For the text-containing cell, return its midpoint in [x, y] coordinate format. 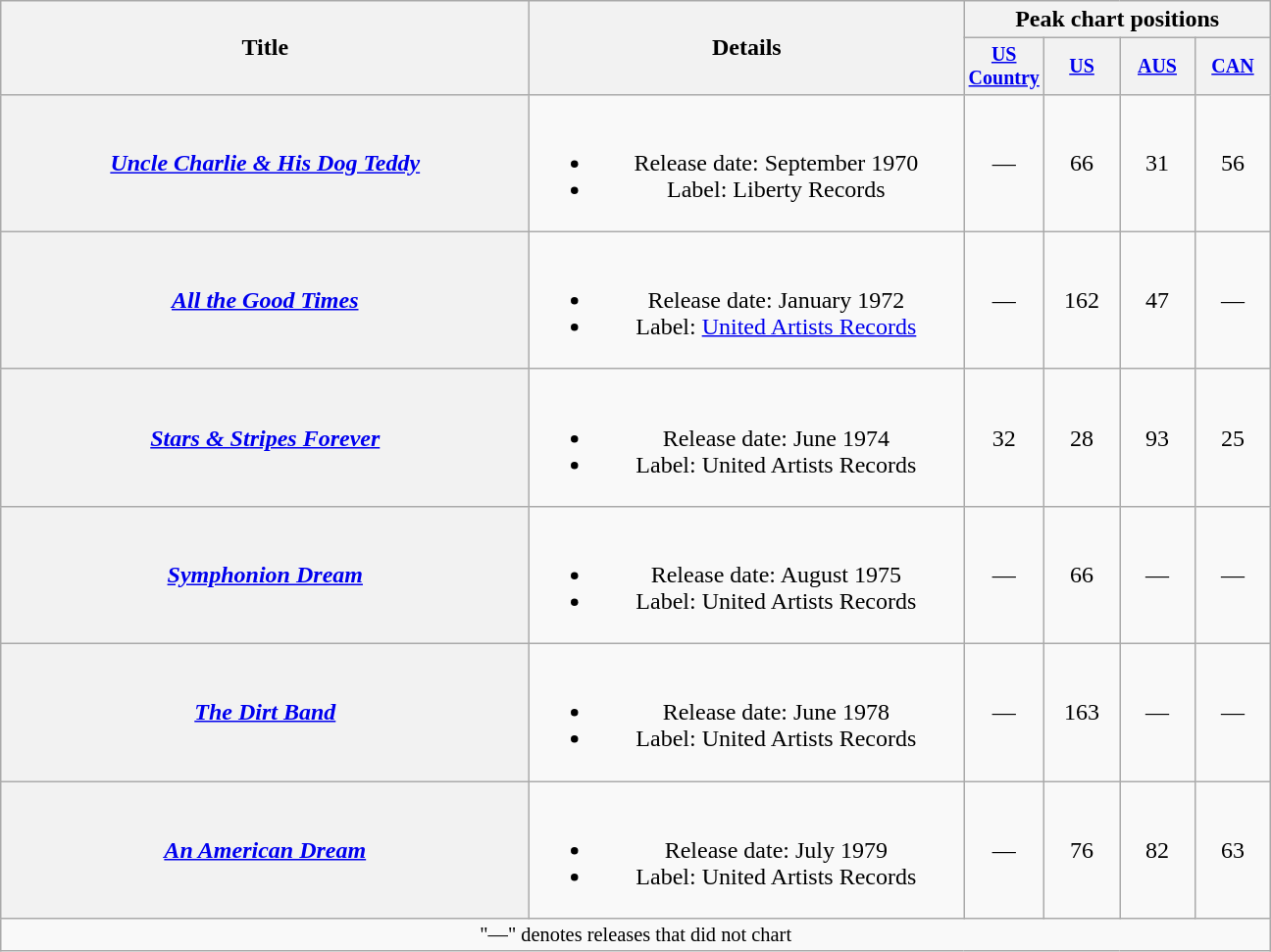
56 [1232, 163]
Uncle Charlie & His Dog Teddy [265, 163]
63 [1232, 850]
Release date: January 1972Label: United Artists Records [747, 300]
The Dirt Band [265, 713]
CAN [1232, 67]
82 [1157, 850]
Title [265, 48]
93 [1157, 437]
162 [1083, 300]
Release date: July 1979Label: United Artists Records [747, 850]
AUS [1157, 67]
76 [1083, 850]
Peak chart positions [1118, 20]
Symphonion Dream [265, 575]
31 [1157, 163]
Release date: June 1974Label: United Artists Records [747, 437]
47 [1157, 300]
US [1083, 67]
Release date: June 1978Label: United Artists Records [747, 713]
US Country [1004, 67]
Stars & Stripes Forever [265, 437]
An American Dream [265, 850]
Release date: September 1970Label: Liberty Records [747, 163]
"—" denotes releases that did not chart [635, 935]
All the Good Times [265, 300]
25 [1232, 437]
Details [747, 48]
Release date: August 1975Label: United Artists Records [747, 575]
28 [1083, 437]
163 [1083, 713]
32 [1004, 437]
